Locate the cell with the specified text and output its (X, Y) center coordinate. 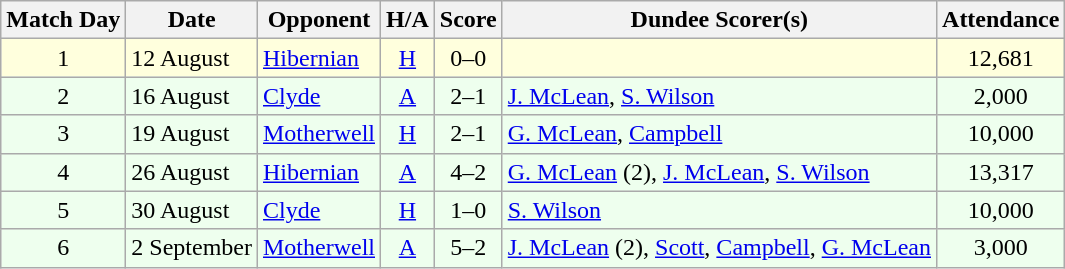
4–2 (468, 172)
19 August (192, 134)
J. McLean, S. Wilson (719, 96)
16 August (192, 96)
Date (192, 20)
3 (64, 134)
5–2 (468, 248)
J. McLean (2), Scott, Campbell, G. McLean (719, 248)
2 (64, 96)
Match Day (64, 20)
S. Wilson (719, 210)
Attendance (1001, 20)
26 August (192, 172)
3,000 (1001, 248)
6 (64, 248)
30 August (192, 210)
4 (64, 172)
G. McLean (2), J. McLean, S. Wilson (719, 172)
2 September (192, 248)
Dundee Scorer(s) (719, 20)
H/A (408, 20)
12,681 (1001, 58)
12 August (192, 58)
G. McLean, Campbell (719, 134)
0–0 (468, 58)
1–0 (468, 210)
1 (64, 58)
Opponent (318, 20)
13,317 (1001, 172)
5 (64, 210)
2,000 (1001, 96)
Score (468, 20)
